Determine the [X, Y] coordinate at the center of the cell enclosing the given text.  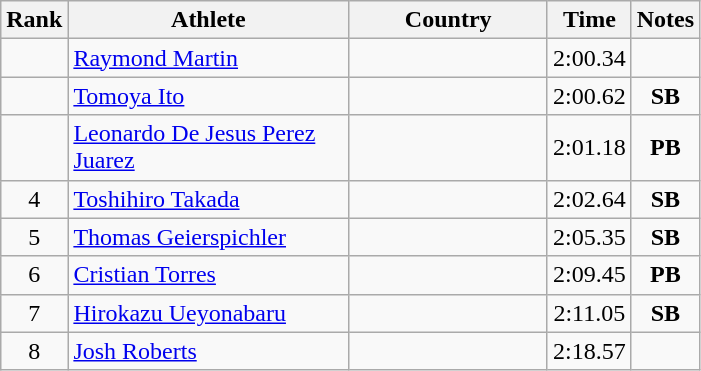
Hirokazu Ueyonabaru [208, 313]
Country [448, 20]
2:18.57 [589, 351]
Tomoya Ito [208, 96]
Notes [665, 20]
Leonardo De Jesus Perez Juarez [208, 148]
4 [34, 199]
2:05.35 [589, 237]
Thomas Geierspichler [208, 237]
7 [34, 313]
Time [589, 20]
2:00.34 [589, 58]
Josh Roberts [208, 351]
Cristian Torres [208, 275]
6 [34, 275]
2:02.64 [589, 199]
5 [34, 237]
Rank [34, 20]
2:01.18 [589, 148]
Raymond Martin [208, 58]
8 [34, 351]
Athlete [208, 20]
2:09.45 [589, 275]
2:11.05 [589, 313]
Toshihiro Takada [208, 199]
2:00.62 [589, 96]
